Scan for the cell matching the given text and deliver its [X, Y] coordinate at center. 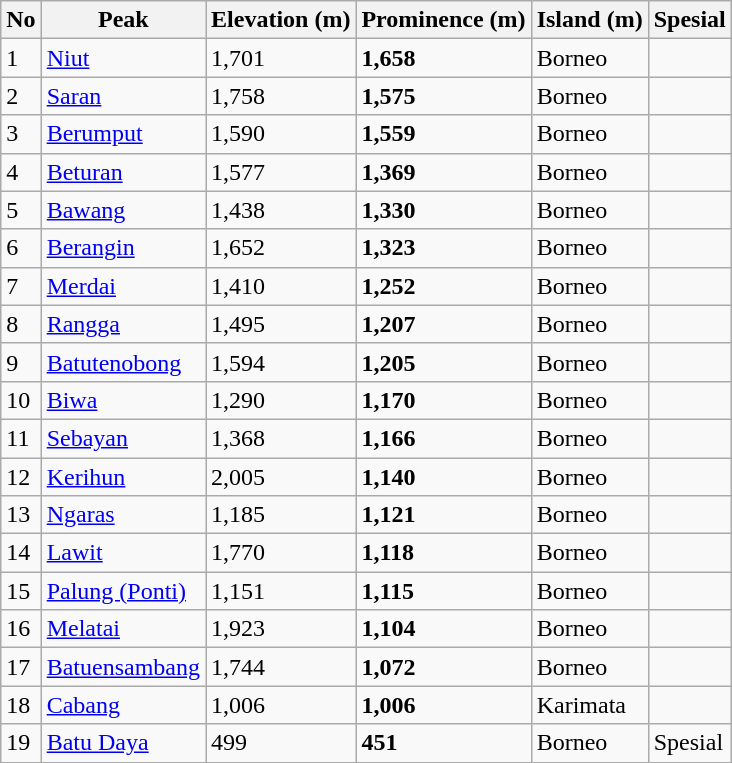
Sebayan [123, 438]
Ngaras [123, 515]
1,770 [281, 553]
Batutenobong [123, 362]
2 [21, 96]
1,205 [444, 362]
1,575 [444, 96]
1,207 [444, 324]
1,290 [281, 400]
7 [21, 286]
Batuensambang [123, 667]
1,658 [444, 58]
3 [21, 134]
1,559 [444, 134]
1,151 [281, 591]
499 [281, 743]
6 [21, 248]
1,495 [281, 324]
Lawit [123, 553]
Melatai [123, 629]
1,121 [444, 515]
2,005 [281, 477]
10 [21, 400]
5 [21, 210]
1,330 [444, 210]
1,185 [281, 515]
Cabang [123, 705]
1,652 [281, 248]
Karimata [590, 705]
1,590 [281, 134]
Peak [123, 20]
Bawang [123, 210]
Berangin [123, 248]
1,072 [444, 667]
No [21, 20]
Biwa [123, 400]
1,744 [281, 667]
1,115 [444, 591]
1,438 [281, 210]
Prominence (m) [444, 20]
Saran [123, 96]
1,701 [281, 58]
15 [21, 591]
Niut [123, 58]
1,594 [281, 362]
Kerihun [123, 477]
Batu Daya [123, 743]
13 [21, 515]
11 [21, 438]
1,104 [444, 629]
1,170 [444, 400]
16 [21, 629]
1,140 [444, 477]
Rangga [123, 324]
19 [21, 743]
1,118 [444, 553]
17 [21, 667]
Palung (Ponti) [123, 591]
1,166 [444, 438]
1,758 [281, 96]
14 [21, 553]
1,369 [444, 172]
1,923 [281, 629]
1,368 [281, 438]
9 [21, 362]
1,323 [444, 248]
1,410 [281, 286]
8 [21, 324]
12 [21, 477]
18 [21, 705]
Island (m) [590, 20]
1,252 [444, 286]
Elevation (m) [281, 20]
1,577 [281, 172]
1 [21, 58]
Berumput [123, 134]
Merdai [123, 286]
4 [21, 172]
451 [444, 743]
Beturan [123, 172]
